Provide the [X, Y] coordinate of the cell's center where the given text is located.  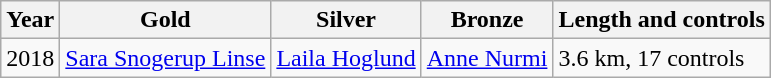
2018 [30, 58]
Laila Hoglund [346, 58]
Length and controls [662, 20]
Sara Snogerup Linse [166, 58]
Year [30, 20]
Silver [346, 20]
Gold [166, 20]
3.6 km, 17 controls [662, 58]
Bronze [487, 20]
Anne Nurmi [487, 58]
